Find where the given text appears and provide that cell's center as [X, Y] coordinate. 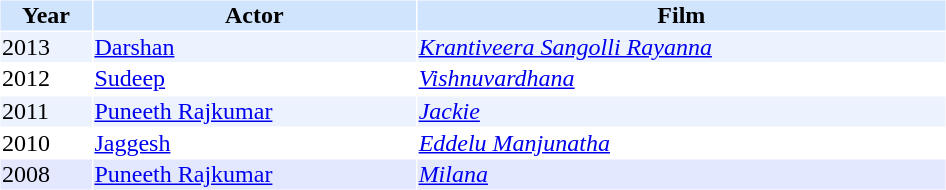
2011 [46, 111]
Film [681, 15]
2012 [46, 79]
2008 [46, 175]
Krantiveera Sangolli Rayanna [681, 47]
Actor [254, 15]
Eddelu Manjunatha [681, 143]
2013 [46, 47]
Milana [681, 175]
Vishnuvardhana [681, 79]
Jaggesh [254, 143]
Jackie [681, 111]
Sudeep [254, 79]
Darshan [254, 47]
Year [46, 15]
2010 [46, 143]
